Detect which cell encompasses the target text, then output its [x, y] center coordinate. 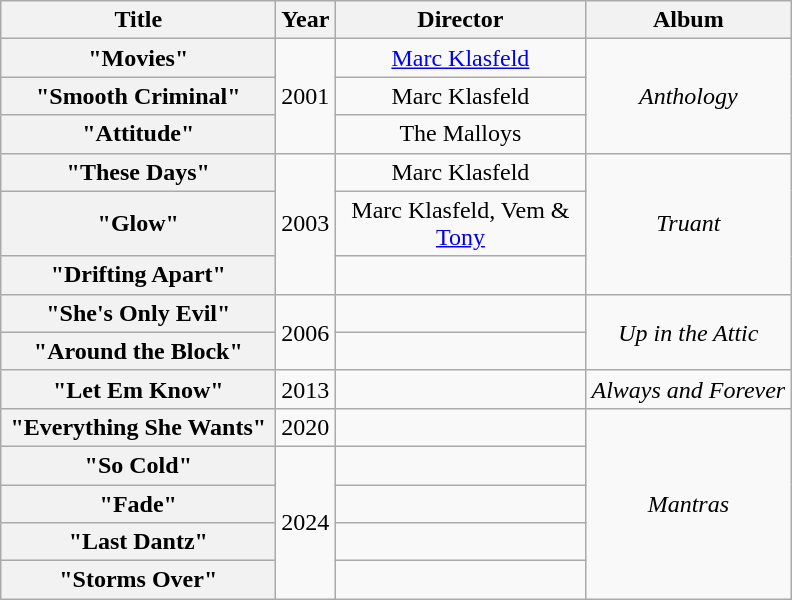
2003 [306, 224]
"Let Em Know" [138, 389]
"Everything She Wants" [138, 427]
Director [460, 20]
Mantras [688, 503]
Marc Klasfeld, Vem & Tony [460, 224]
"Fade" [138, 503]
The Malloys [460, 134]
"Last Dantz" [138, 542]
2001 [306, 96]
2006 [306, 332]
Always and Forever [688, 389]
"So Cold" [138, 465]
2024 [306, 522]
"Storms Over" [138, 580]
"These Days" [138, 172]
Album [688, 20]
Title [138, 20]
"Smooth Criminal" [138, 96]
"Movies" [138, 58]
Truant [688, 224]
"Around the Block" [138, 351]
"Drifting Apart" [138, 275]
"Glow" [138, 224]
2013 [306, 389]
Year [306, 20]
"She's Only Evil" [138, 313]
Anthology [688, 96]
"Attitude" [138, 134]
2020 [306, 427]
Up in the Attic [688, 332]
